Return (x, y) of the center of cell containing provided text 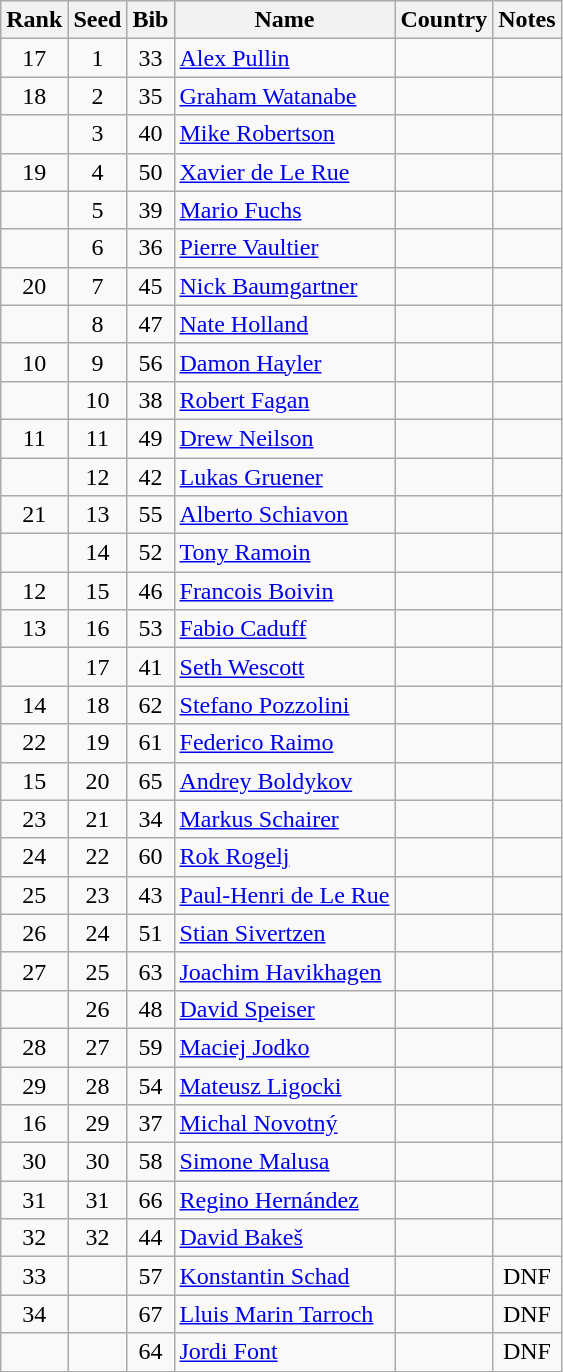
50 (150, 172)
Notes (527, 20)
54 (150, 1085)
37 (150, 1124)
8 (98, 324)
53 (150, 629)
1 (98, 58)
Joachim Havikhagen (284, 971)
2 (98, 96)
Drew Neilson (284, 438)
Simone Malusa (284, 1162)
David Bakeš (284, 1238)
38 (150, 400)
Graham Watanabe (284, 96)
6 (98, 248)
Mateusz Ligocki (284, 1085)
67 (150, 1314)
66 (150, 1200)
35 (150, 96)
43 (150, 895)
Federico Raimo (284, 743)
Paul-Henri de Le Rue (284, 895)
Jordi Font (284, 1352)
Andrey Boldykov (284, 781)
36 (150, 248)
Nate Holland (284, 324)
Rank (34, 20)
Robert Fagan (284, 400)
62 (150, 705)
3 (98, 134)
Bib (150, 20)
Nick Baumgartner (284, 286)
Konstantin Schad (284, 1276)
57 (150, 1276)
61 (150, 743)
Rok Rogelj (284, 857)
Tony Ramoin (284, 553)
63 (150, 971)
48 (150, 1009)
44 (150, 1238)
9 (98, 362)
55 (150, 515)
64 (150, 1352)
Mario Fuchs (284, 210)
45 (150, 286)
Stefano Pozzolini (284, 705)
42 (150, 477)
Regino Hernández (284, 1200)
41 (150, 667)
47 (150, 324)
65 (150, 781)
39 (150, 210)
56 (150, 362)
Country (444, 20)
58 (150, 1162)
Name (284, 20)
Mike Robertson (284, 134)
Xavier de Le Rue (284, 172)
52 (150, 553)
49 (150, 438)
Seed (98, 20)
Stian Sivertzen (284, 933)
Alex Pullin (284, 58)
51 (150, 933)
5 (98, 210)
59 (150, 1047)
Maciej Jodko (284, 1047)
7 (98, 286)
Michal Novotný (284, 1124)
Fabio Caduff (284, 629)
Lukas Gruener (284, 477)
Pierre Vaultier (284, 248)
Francois Boivin (284, 591)
4 (98, 172)
Alberto Schiavon (284, 515)
60 (150, 857)
Seth Wescott (284, 667)
Damon Hayler (284, 362)
46 (150, 591)
Lluis Marin Tarroch (284, 1314)
40 (150, 134)
David Speiser (284, 1009)
Markus Schairer (284, 819)
